Provide the (X, Y) coordinate of the cell's center where the given text is located.  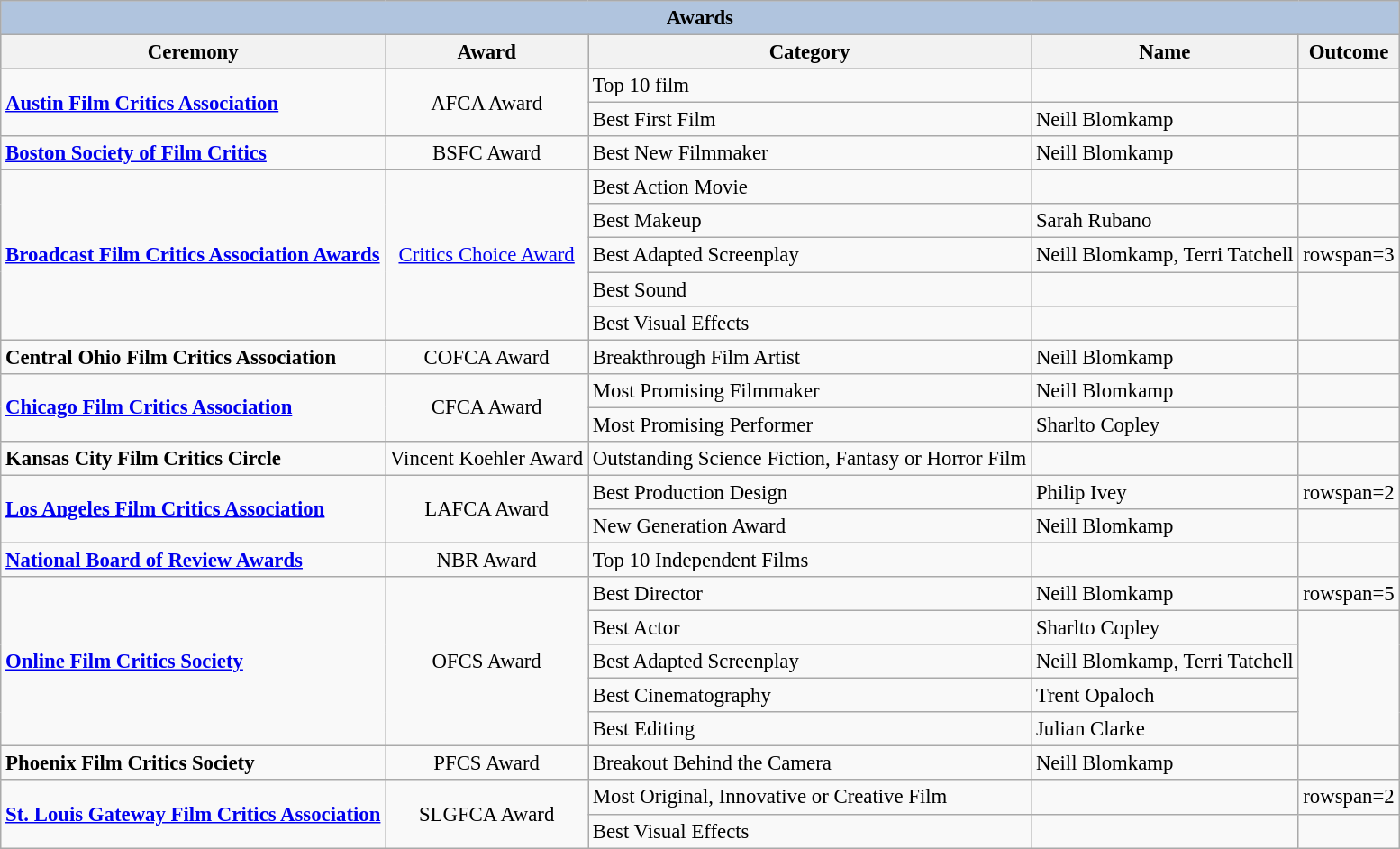
Outstanding Science Fiction, Fantasy or Horror Film (809, 459)
Best Actor (809, 628)
Most Promising Performer (809, 424)
St. Louis Gateway Film Critics Association (193, 815)
Best Production Design (809, 492)
Breakthrough Film Artist (809, 357)
BSFC Award (486, 153)
Top 10 film (809, 86)
Vincent Koehler Award (486, 459)
Best Editing (809, 729)
Chicago Film Critics Association (193, 407)
Best Cinematography (809, 696)
Phoenix Film Critics Society (193, 763)
Most Original, Innovative or Creative Film (809, 798)
SLGFCA Award (486, 815)
rowspan=3 (1349, 255)
Julian Clarke (1165, 729)
New Generation Award (809, 526)
Broadcast Film Critics Association Awards (193, 255)
Most Promising Filmmaker (809, 390)
AFCA Award (486, 103)
NBR Award (486, 560)
Austin Film Critics Association (193, 103)
Los Angeles Film Critics Association (193, 508)
National Board of Review Awards (193, 560)
Category (809, 52)
Name (1165, 52)
COFCA Award (486, 357)
Best Action Movie (809, 187)
Best First Film (809, 120)
Kansas City Film Critics Circle (193, 459)
Ceremony (193, 52)
Boston Society of Film Critics (193, 153)
Sarah Rubano (1165, 221)
Philip Ivey (1165, 492)
Award (486, 52)
Best Sound (809, 289)
Best Makeup (809, 221)
Awards (700, 18)
Central Ohio Film Critics Association (193, 357)
OFCS Award (486, 662)
CFCA Award (486, 407)
Trent Opaloch (1165, 696)
rowspan=5 (1349, 594)
Breakout Behind the Camera (809, 763)
Best New Filmmaker (809, 153)
Best Director (809, 594)
PFCS Award (486, 763)
Top 10 Independent Films (809, 560)
LAFCA Award (486, 508)
Online Film Critics Society (193, 662)
Critics Choice Award (486, 255)
Outcome (1349, 52)
